Return the (x, y) coordinate for the center point of the cell that contains the specified text.  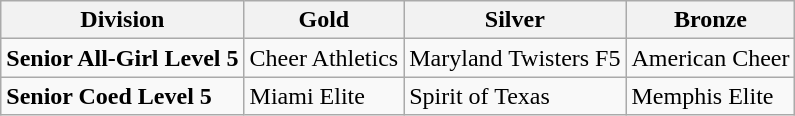
Maryland Twisters F5 (515, 58)
Bronze (710, 20)
Miami Elite (324, 96)
Senior All-Girl Level 5 (122, 58)
Division (122, 20)
American Cheer (710, 58)
Memphis Elite (710, 96)
Gold (324, 20)
Cheer Athletics (324, 58)
Senior Coed Level 5 (122, 96)
Silver (515, 20)
Spirit of Texas (515, 96)
